Pinpoint the cell where the given text exists, returning its [x, y] midpoint coordinate. 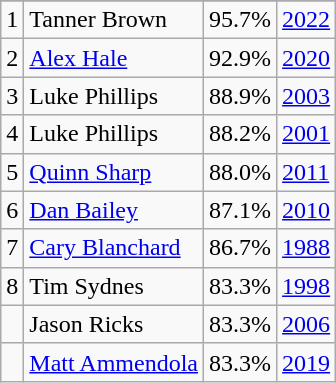
2019 [306, 362]
88.9% [240, 96]
Matt Ammendola [114, 362]
4 [12, 134]
2011 [306, 172]
2 [12, 58]
2003 [306, 96]
Tim Sydnes [114, 286]
2010 [306, 210]
5 [12, 172]
Dan Bailey [114, 210]
95.7% [240, 20]
2022 [306, 20]
88.0% [240, 172]
Cary Blanchard [114, 248]
Quinn Sharp [114, 172]
86.7% [240, 248]
Tanner Brown [114, 20]
2020 [306, 58]
6 [12, 210]
2001 [306, 134]
Jason Ricks [114, 324]
92.9% [240, 58]
1998 [306, 286]
2006 [306, 324]
7 [12, 248]
Alex Hale [114, 58]
87.1% [240, 210]
88.2% [240, 134]
8 [12, 286]
1 [12, 20]
1988 [306, 248]
3 [12, 96]
